Find where the given text appears and provide that cell's center as [x, y] coordinate. 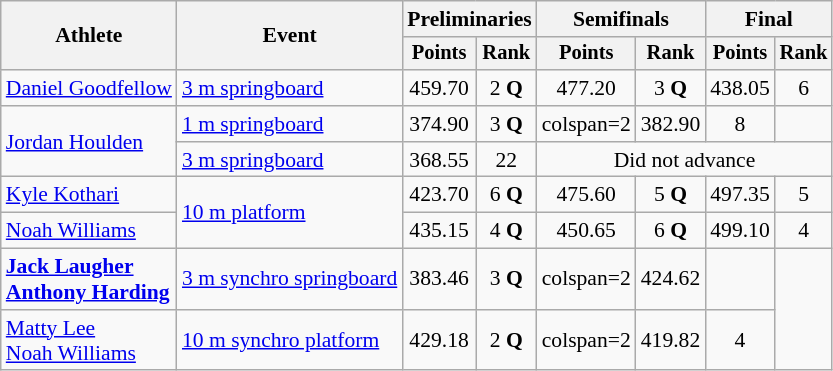
22 [506, 160]
3 m synchro springboard [290, 280]
6 [804, 88]
374.90 [439, 124]
Matty Lee Noah Williams [89, 340]
499.10 [740, 231]
438.05 [740, 88]
Jack Laugher Anthony Harding [89, 280]
Preliminaries [469, 19]
10 m platform [290, 212]
5 [804, 195]
Final [768, 19]
Athlete [89, 36]
1 m springboard [290, 124]
423.70 [439, 195]
Daniel Goodfellow [89, 88]
497.35 [740, 195]
8 [740, 124]
429.18 [439, 340]
477.20 [586, 88]
475.60 [586, 195]
Noah Williams [89, 231]
435.15 [439, 231]
450.65 [586, 231]
424.62 [670, 280]
382.90 [670, 124]
Jordan Houlden [89, 142]
368.55 [439, 160]
Did not advance [685, 160]
10 m synchro platform [290, 340]
383.46 [439, 280]
419.82 [670, 340]
4 Q [506, 231]
Event [290, 36]
5 Q [670, 195]
Kyle Kothari [89, 195]
459.70 [439, 88]
Semifinals [622, 19]
